Determine the [X, Y] coordinate at the center of the cell enclosing the given text.  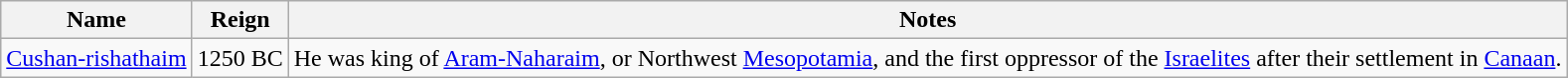
Reign [240, 20]
1250 BC [240, 58]
Name [96, 20]
Notes [928, 20]
Cushan-rishathaim [96, 58]
He was king of Aram-Naharaim, or Northwest Mesopotamia, and the first oppressor of the Israelites after their settlement in Canaan. [928, 58]
